For the text-containing cell, return its midpoint in (X, Y) coordinate format. 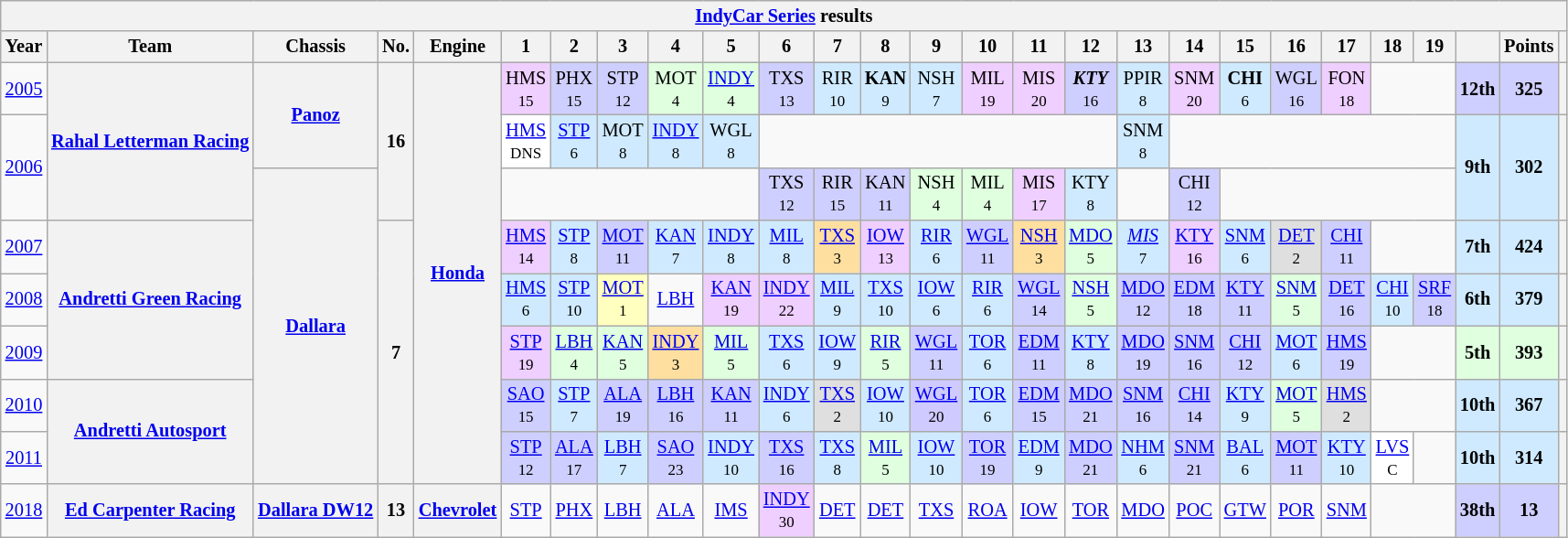
POR (1296, 511)
DET16 (1347, 299)
SNM6 (1245, 247)
8 (885, 47)
SNM20 (1194, 89)
SNM5 (1296, 299)
RIR15 (837, 194)
IOW9 (837, 352)
NSH7 (936, 89)
12 (1090, 47)
KTY11 (1245, 299)
7th (1477, 247)
KAN9 (885, 89)
INDY22 (786, 299)
17 (1347, 47)
TXS16 (786, 457)
STP6 (574, 141)
KAN5 (624, 352)
ALA17 (574, 457)
TXS10 (885, 299)
INDY30 (786, 511)
PPIR8 (1143, 89)
LBH7 (624, 457)
MDO5 (1090, 247)
HMS2 (1347, 405)
TXS6 (786, 352)
Panoz (315, 115)
2011 (24, 457)
SNM8 (1143, 141)
KAN19 (731, 299)
HMSDNS (526, 141)
MOT8 (624, 141)
SNM21 (1194, 457)
Chassis (315, 47)
ALA (677, 511)
STP (526, 511)
IOW13 (885, 247)
2018 (24, 511)
RIR5 (885, 352)
325 (1529, 89)
INDY4 (731, 89)
IndyCar Series results (784, 16)
1 (526, 47)
2010 (24, 405)
SNM (1347, 511)
EDM9 (1039, 457)
6 (786, 47)
FON18 (1347, 89)
POC (1194, 511)
9 (936, 47)
MIS17 (1039, 194)
MOT4 (677, 89)
IOW (1039, 511)
12th (1477, 89)
5 (731, 47)
MOT1 (624, 299)
KTY10 (1347, 457)
15 (1245, 47)
CHI6 (1245, 89)
WGL16 (1296, 89)
STP8 (574, 247)
3 (624, 47)
TOR19 (987, 457)
No. (396, 47)
HMS19 (1347, 352)
LBH4 (574, 352)
MDO12 (1143, 299)
Rahal Letterman Racing (150, 141)
IOW6 (936, 299)
SAO23 (677, 457)
GTW (1245, 511)
NSH5 (1090, 299)
INDY3 (677, 352)
WGL14 (1039, 299)
TXS12 (786, 194)
TOR (1090, 511)
CHI10 (1392, 299)
CHI14 (1194, 405)
INDY6 (786, 405)
WGL8 (731, 141)
2009 (24, 352)
NHM6 (1143, 457)
Honda (457, 273)
KAN7 (677, 247)
RIR10 (837, 89)
STP7 (574, 405)
9th (1477, 167)
TXS3 (837, 247)
TXS (936, 511)
TXS2 (837, 405)
HMS14 (526, 247)
Ed Carpenter Racing (150, 511)
PHX (574, 511)
19 (1435, 47)
TXS8 (837, 457)
EDM18 (1194, 299)
SRF18 (1435, 299)
MIL4 (987, 194)
Engine (457, 47)
LBH16 (677, 405)
Dallara (315, 326)
Team (150, 47)
STP19 (526, 352)
MIS20 (1039, 89)
MDO19 (1143, 352)
Andretti Autosport (150, 432)
302 (1529, 167)
2006 (24, 167)
393 (1529, 352)
4 (677, 47)
PHX15 (574, 89)
6th (1477, 299)
2007 (24, 247)
INDY10 (731, 457)
ALA19 (624, 405)
HMS6 (526, 299)
SAO15 (526, 405)
MOT5 (1296, 405)
314 (1529, 457)
HMS15 (526, 89)
STP10 (574, 299)
DET2 (1296, 247)
Points (1529, 47)
10 (987, 47)
14 (1194, 47)
MOT6 (1296, 352)
KTY9 (1245, 405)
NSH4 (936, 194)
2008 (24, 299)
LVSC (1392, 457)
EDM15 (1039, 405)
ROA (987, 511)
424 (1529, 247)
IMS (731, 511)
MIL8 (786, 247)
MDO (1143, 511)
2005 (24, 89)
Andretti Green Racing (150, 300)
Chevrolet (457, 511)
MIS7 (1143, 247)
379 (1529, 299)
BAL6 (1245, 457)
11 (1039, 47)
WGL20 (936, 405)
NSH3 (1039, 247)
CHI11 (1347, 247)
MIL9 (837, 299)
Year (24, 47)
367 (1529, 405)
TXS13 (786, 89)
MIL19 (987, 89)
EDM11 (1039, 352)
5th (1477, 352)
Dallara DW12 (315, 511)
18 (1392, 47)
2 (574, 47)
38th (1477, 511)
